Detect which cell encompasses the target text, then output its [X, Y] center coordinate. 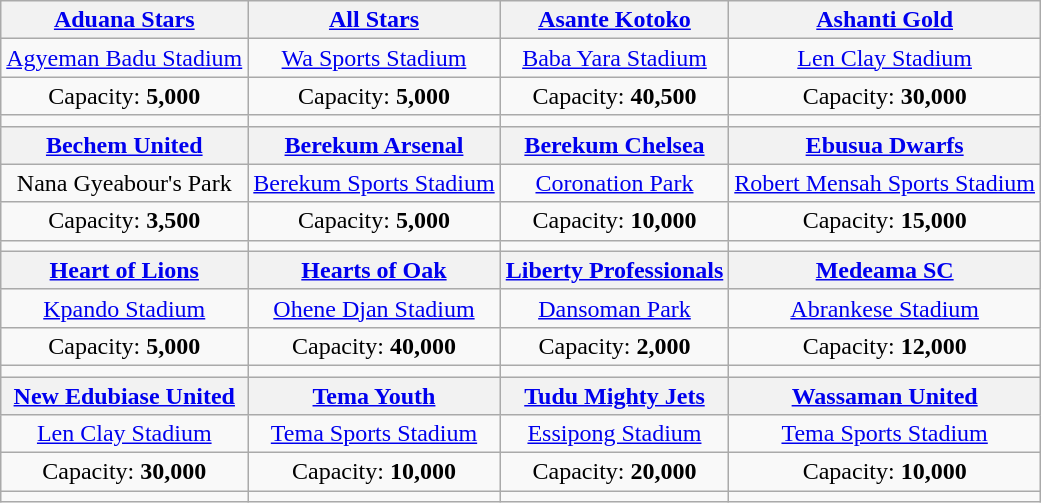
Abrankese Stadium [885, 308]
Capacity: 20,000 [614, 472]
Capacity: 2,000 [614, 346]
Capacity: 12,000 [885, 346]
Dansoman Park [614, 308]
Berekum Sports Stadium [374, 183]
Medeama SC [885, 270]
Hearts of Oak [374, 270]
Liberty Professionals [614, 270]
Capacity: 3,500 [124, 221]
Essipong Stadium [614, 434]
Aduana Stars [124, 20]
Bechem United [124, 145]
Nana Gyeabour's Park [124, 183]
Capacity: 15,000 [885, 221]
New Edubiase United [124, 395]
All Stars [374, 20]
Wa Sports Stadium [374, 58]
Ebusua Dwarfs [885, 145]
Capacity: 40,000 [374, 346]
Tema Youth [374, 395]
Asante Kotoko [614, 20]
Ohene Djan Stadium [374, 308]
Kpando Stadium [124, 308]
Robert Mensah Sports Stadium [885, 183]
Berekum Chelsea [614, 145]
Berekum Arsenal [374, 145]
Coronation Park [614, 183]
Capacity: 40,500 [614, 96]
Agyeman Badu Stadium [124, 58]
Wassaman United [885, 395]
Ashanti Gold [885, 20]
Tudu Mighty Jets [614, 395]
Heart of Lions [124, 270]
Baba Yara Stadium [614, 58]
